Return the [x, y] coordinate for the center point of the cell that contains the specified text.  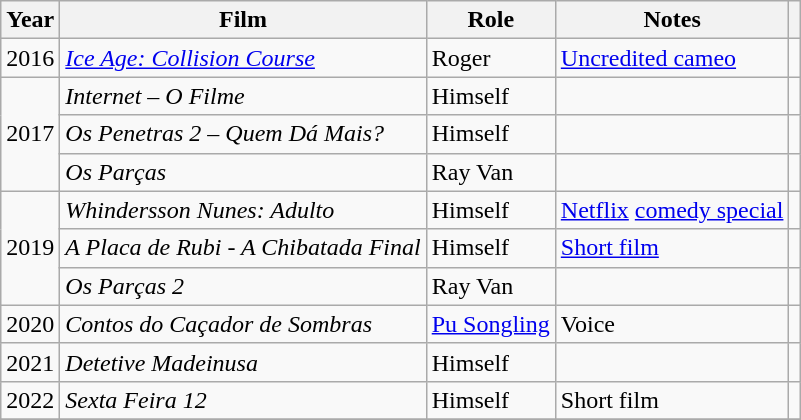
Year [30, 20]
Sexta Feira 12 [243, 400]
Voice [672, 324]
Internet – O Filme [243, 96]
Netflix comedy special [672, 210]
2022 [30, 400]
2016 [30, 58]
2019 [30, 248]
2021 [30, 362]
2017 [30, 134]
2020 [30, 324]
Notes [672, 20]
Os Parças [243, 172]
Detetive Madeinusa [243, 362]
Pu Songling [490, 324]
A Placa de Rubi - A Chibatada Final [243, 248]
Whindersson Nunes: Adulto [243, 210]
Os Parças 2 [243, 286]
Os Penetras 2 – Quem Dá Mais? [243, 134]
Film [243, 20]
Uncredited cameo [672, 58]
Roger [490, 58]
Role [490, 20]
Contos do Caçador de Sombras [243, 324]
Ice Age: Collision Course [243, 58]
